From the cell containing the given text, extract its center point as (x, y) coordinate. 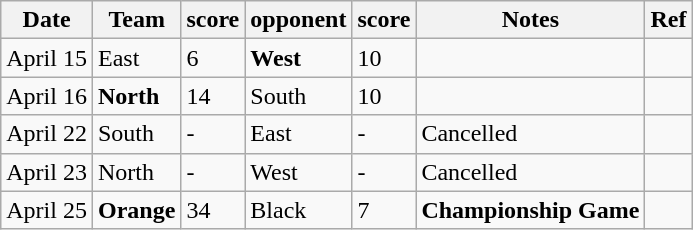
Date (47, 20)
Ref (668, 20)
April 25 (47, 210)
Notes (530, 20)
Black (298, 210)
6 (213, 58)
7 (384, 210)
Championship Game (530, 210)
April 22 (47, 134)
April 15 (47, 58)
opponent (298, 20)
Orange (136, 210)
14 (213, 96)
April 23 (47, 172)
Team (136, 20)
34 (213, 210)
April 16 (47, 96)
